Extract the (X, Y) coordinate from the center of the cell holding the provided text.  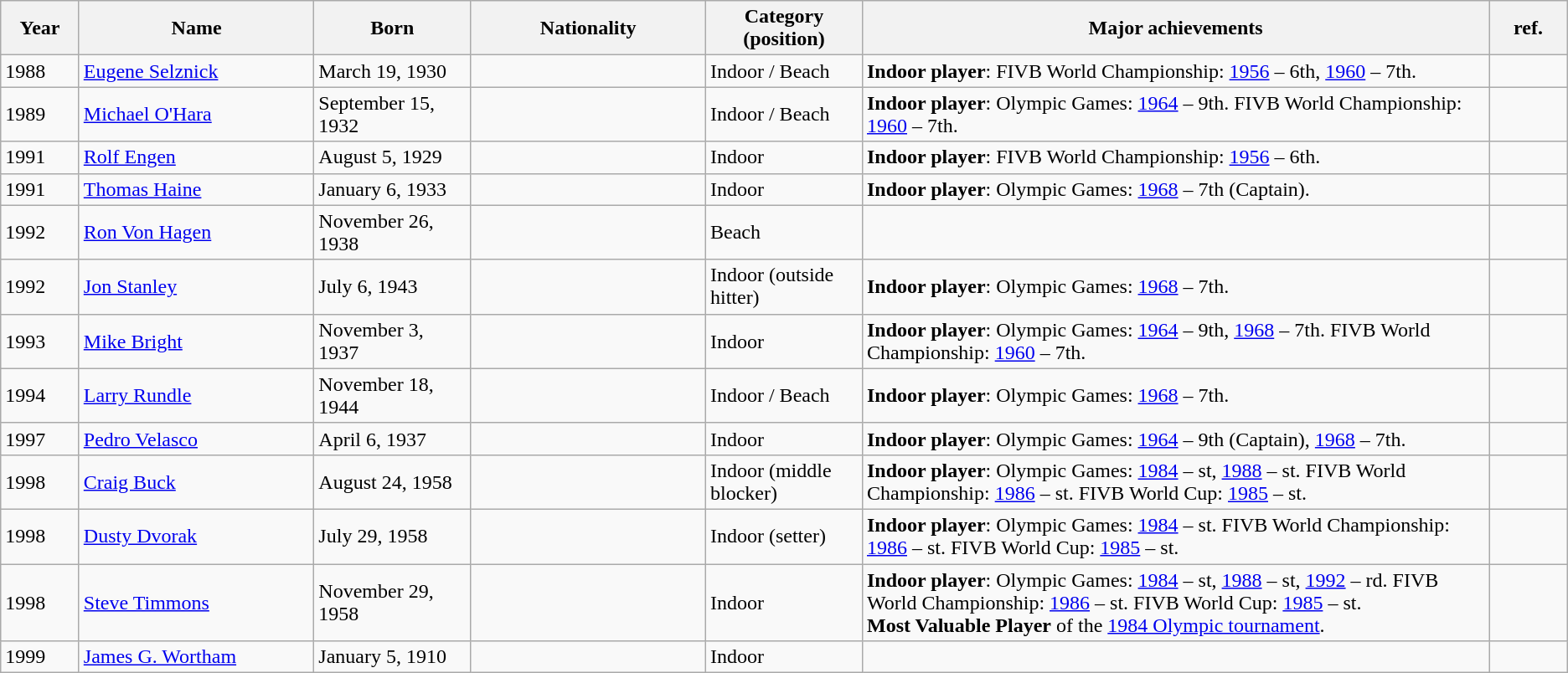
March 19, 1930 (392, 71)
Born (392, 28)
ref. (1529, 28)
Beach (784, 233)
Indoor player: Olympic Games: 1964 – 9th (Captain), 1968 – 7th. (1175, 439)
Indoor (outside hitter) (784, 286)
January 6, 1933 (392, 189)
August 5, 1929 (392, 157)
Indoor (middle blocker) (784, 482)
Eugene Selznick (196, 71)
Mike Bright (196, 342)
Indoor player: Olympic Games: 1984 – st. FIVB World Championship: 1986 – st. FIVB World Cup: 1985 – st. (1175, 536)
Rolf Engen (196, 157)
Michael O'Hara (196, 114)
Name (196, 28)
September 15, 1932 (392, 114)
Indoor (setter) (784, 536)
Steve Timmons (196, 603)
July 29, 1958 (392, 536)
Indoor player: FIVB World Championship: 1956 – 6th, 1960 – 7th. (1175, 71)
Category (position) (784, 28)
Thomas Haine (196, 189)
Dusty Dvorak (196, 536)
James G. Wortham (196, 657)
Indoor player: Olympic Games: 1984 – st, 1988 – st. FIVB World Championship: 1986 – st. FIVB World Cup: 1985 – st. (1175, 482)
August 24, 1958 (392, 482)
Major achievements (1175, 28)
1994 (40, 395)
Indoor player: FIVB World Championship: 1956 – 6th. (1175, 157)
1997 (40, 439)
April 6, 1937 (392, 439)
November 29, 1958 (392, 603)
Indoor player: Olympic Games: 1964 – 9th. FIVB World Championship: 1960 – 7th. (1175, 114)
November 18, 1944 (392, 395)
1988 (40, 71)
Year (40, 28)
January 5, 1910 (392, 657)
Ron Von Hagen (196, 233)
Indoor player: Olympic Games: 1964 – 9th, 1968 – 7th. FIVB World Championship: 1960 – 7th. (1175, 342)
November 3, 1937 (392, 342)
1993 (40, 342)
Pedro Velasco (196, 439)
Jon Stanley (196, 286)
November 26, 1938 (392, 233)
Larry Rundle (196, 395)
Indoor player: Olympic Games: 1968 – 7th (Captain). (1175, 189)
July 6, 1943 (392, 286)
Craig Buck (196, 482)
1999 (40, 657)
1989 (40, 114)
Nationality (588, 28)
